Search for the cell housing the specified text and yield its (X, Y) center coordinate. 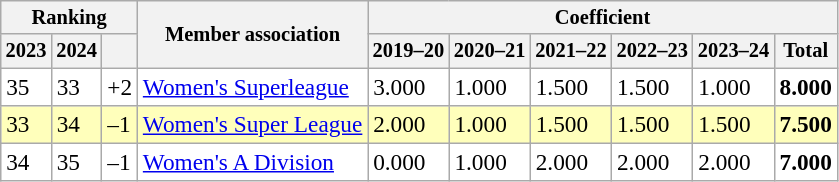
2023–24 (734, 51)
Coefficient (603, 17)
2023 (26, 51)
2020–21 (490, 51)
+2 (120, 87)
Women's A Division (252, 162)
2024 (76, 51)
2019–20 (408, 51)
Women's Super League (252, 124)
7.500 (806, 124)
0.000 (408, 162)
Total (806, 51)
Women's Superleague (252, 87)
Member association (252, 34)
3.000 (408, 87)
2021–22 (570, 51)
Ranking (70, 17)
7.000 (806, 162)
2022–23 (652, 51)
8.000 (806, 87)
